Return (X, Y) of the center of cell containing provided text 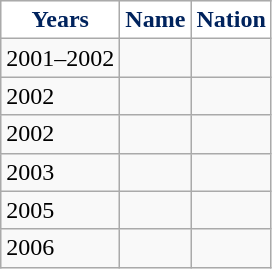
2001–2002 (60, 58)
Years (60, 20)
Nation (231, 20)
2003 (60, 172)
2006 (60, 248)
Name (156, 20)
2005 (60, 210)
